Output the (x, y) coordinate of the center of the cell containing the given text.  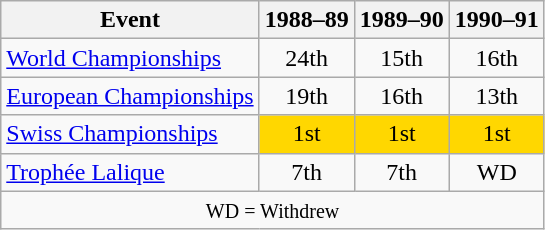
WD (496, 172)
Trophée Lalique (130, 172)
24th (306, 58)
15th (402, 58)
1990–91 (496, 20)
13th (496, 96)
1989–90 (402, 20)
Event (130, 20)
Swiss Championships (130, 134)
World Championships (130, 58)
1988–89 (306, 20)
WD = Withdrew (273, 210)
19th (306, 96)
European Championships (130, 96)
